Output the (x, y) coordinate of the center of the cell containing the given text.  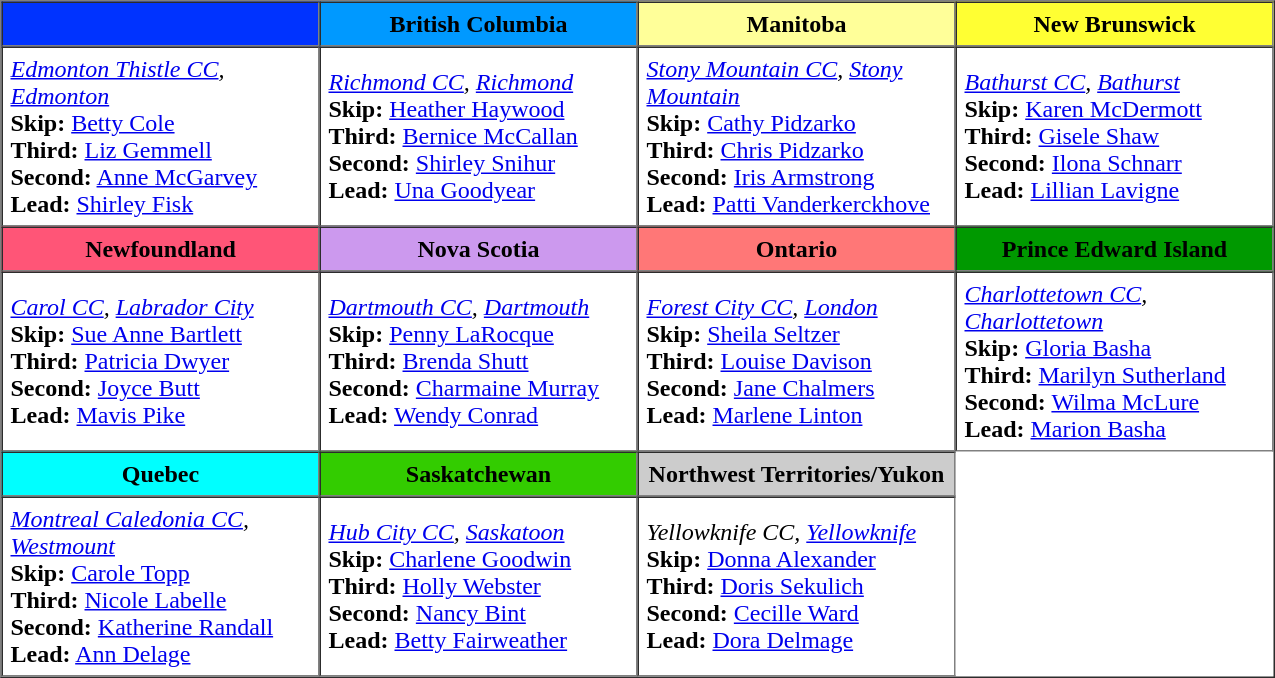
Edmonton Thistle CC, EdmontonSkip: Betty Cole Third: Liz Gemmell Second: Anne McGarvey Lead: Shirley Fisk (161, 136)
Ontario (797, 248)
Forest City CC, LondonSkip: Sheila Seltzer Third: Louise Davison Second: Jane Chalmers Lead: Marlene Linton (797, 362)
Charlottetown CC, CharlottetownSkip: Gloria Basha Third: Marilyn Sutherland Second: Wilma McLure Lead: Marion Basha (1115, 362)
Newfoundland (161, 248)
New Brunswick (1115, 24)
Saskatchewan (479, 474)
Dartmouth CC, DartmouthSkip: Penny LaRocque Third: Brenda Shutt Second: Charmaine Murray Lead: Wendy Conrad (479, 362)
Quebec (161, 474)
Yellowknife CC, YellowknifeSkip: Donna Alexander Third: Doris Sekulich Second: Cecille Ward Lead: Dora Delmage (797, 586)
Carol CC, Labrador CitySkip: Sue Anne Bartlett Third: Patricia Dwyer Second: Joyce Butt Lead: Mavis Pike (161, 362)
British Columbia (479, 24)
Bathurst CC, BathurstSkip: Karen McDermott Third: Gisele Shaw Second: Ilona Schnarr Lead: Lillian Lavigne (1115, 136)
Manitoba (797, 24)
Nova Scotia (479, 248)
Richmond CC, RichmondSkip: Heather Haywood Third: Bernice McCallan Second: Shirley Snihur Lead: Una Goodyear (479, 136)
Stony Mountain CC, Stony MountainSkip: Cathy Pidzarko Third: Chris Pidzarko Second: Iris Armstrong Lead: Patti Vanderkerckhove (797, 136)
Montreal Caledonia CC, WestmountSkip: Carole Topp Third: Nicole Labelle Second: Katherine Randall Lead: Ann Delage (161, 586)
Prince Edward Island (1115, 248)
Northwest Territories/Yukon (797, 474)
Hub City CC, SaskatoonSkip: Charlene Goodwin Third: Holly Webster Second: Nancy Bint Lead: Betty Fairweather (479, 586)
